Capture the cell that displays the provided text and extract its (x, y) central coordinate. 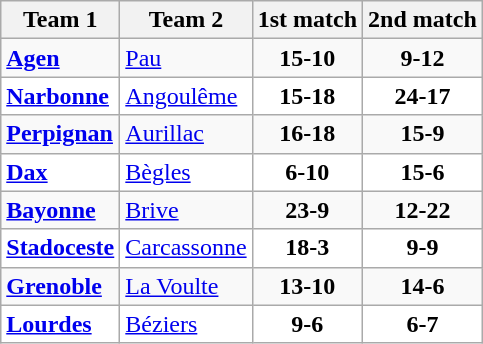
15-18 (307, 96)
9-6 (307, 324)
La Voulte (186, 286)
Bayonne (60, 210)
15-9 (423, 134)
Béziers (186, 324)
9-12 (423, 58)
15-6 (423, 172)
13-10 (307, 286)
12-22 (423, 210)
24-17 (423, 96)
Lourdes (60, 324)
Carcassonne (186, 248)
Agen (60, 58)
Narbonne (60, 96)
Dax (60, 172)
14-6 (423, 286)
Team 2 (186, 20)
2nd match (423, 20)
6-7 (423, 324)
1st match (307, 20)
9-9 (423, 248)
Angoulême (186, 96)
23-9 (307, 210)
15-10 (307, 58)
16-18 (307, 134)
Bègles (186, 172)
Brive (186, 210)
Team 1 (60, 20)
Stadoceste (60, 248)
Perpignan (60, 134)
Grenoble (60, 286)
Pau (186, 58)
6-10 (307, 172)
Aurillac (186, 134)
18-3 (307, 248)
